Search for the cell housing the specified text and yield its (x, y) center coordinate. 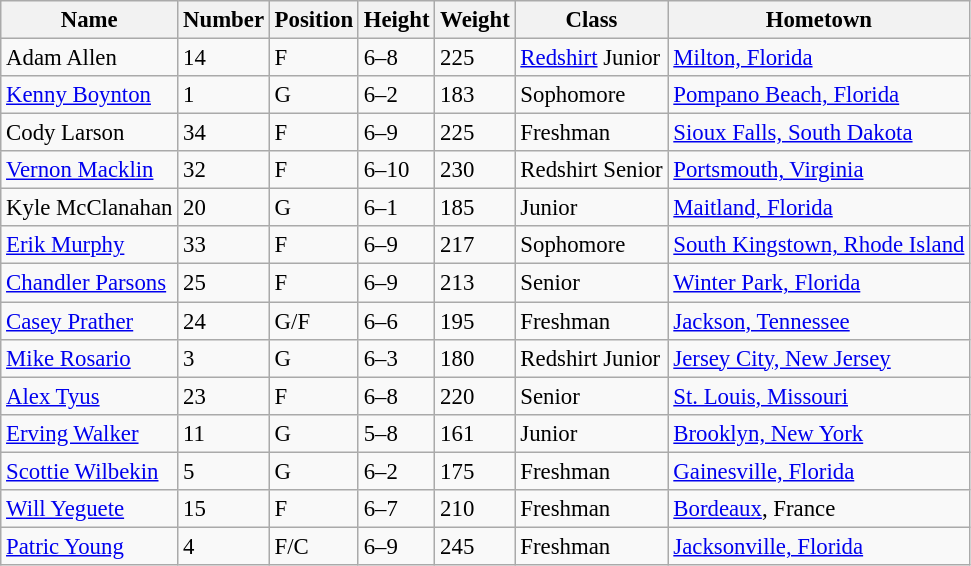
Pompano Beach, Florida (819, 95)
G/F (314, 321)
South Kingstown, Rhode Island (819, 245)
15 (224, 509)
Kenny Boynton (90, 95)
180 (475, 358)
Portsmouth, Virginia (819, 170)
210 (475, 509)
Will Yeguete (90, 509)
Jersey City, New Jersey (819, 358)
1 (224, 95)
3 (224, 358)
Brooklyn, New York (819, 433)
20 (224, 208)
33 (224, 245)
5 (224, 471)
23 (224, 396)
11 (224, 433)
Name (90, 20)
230 (475, 170)
Vernon Macklin (90, 170)
213 (475, 283)
Winter Park, Florida (819, 283)
Weight (475, 20)
161 (475, 433)
6–10 (396, 170)
Chandler Parsons (90, 283)
220 (475, 396)
Patric Young (90, 546)
Kyle McClanahan (90, 208)
Scottie Wilbekin (90, 471)
195 (475, 321)
6–6 (396, 321)
5–8 (396, 433)
Mike Rosario (90, 358)
Sioux Falls, South Dakota (819, 133)
217 (475, 245)
34 (224, 133)
Jacksonville, Florida (819, 546)
245 (475, 546)
Erik Murphy (90, 245)
25 (224, 283)
6–1 (396, 208)
Class (592, 20)
Height (396, 20)
Maitland, Florida (819, 208)
183 (475, 95)
Erving Walker (90, 433)
Redshirt Senior (592, 170)
Gainesville, Florida (819, 471)
Casey Prather (90, 321)
6–3 (396, 358)
Adam Allen (90, 58)
14 (224, 58)
6–7 (396, 509)
Milton, Florida (819, 58)
185 (475, 208)
175 (475, 471)
Alex Tyus (90, 396)
24 (224, 321)
Position (314, 20)
Hometown (819, 20)
Jackson, Tennessee (819, 321)
Cody Larson (90, 133)
F/C (314, 546)
St. Louis, Missouri (819, 396)
Bordeaux, France (819, 509)
32 (224, 170)
4 (224, 546)
Number (224, 20)
